Return (x, y) of the center of cell containing provided text 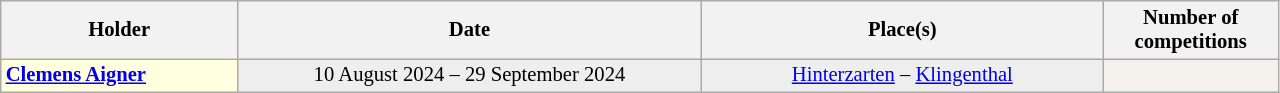
Clemens Aigner (120, 75)
10 August 2024 – 29 September 2024 (470, 75)
Place(s) (902, 29)
Date (470, 29)
Hinterzarten – Klingenthal (902, 75)
Number of competitions (1190, 29)
Holder (120, 29)
